Output the [x, y] coordinate of the center of the cell containing the given text.  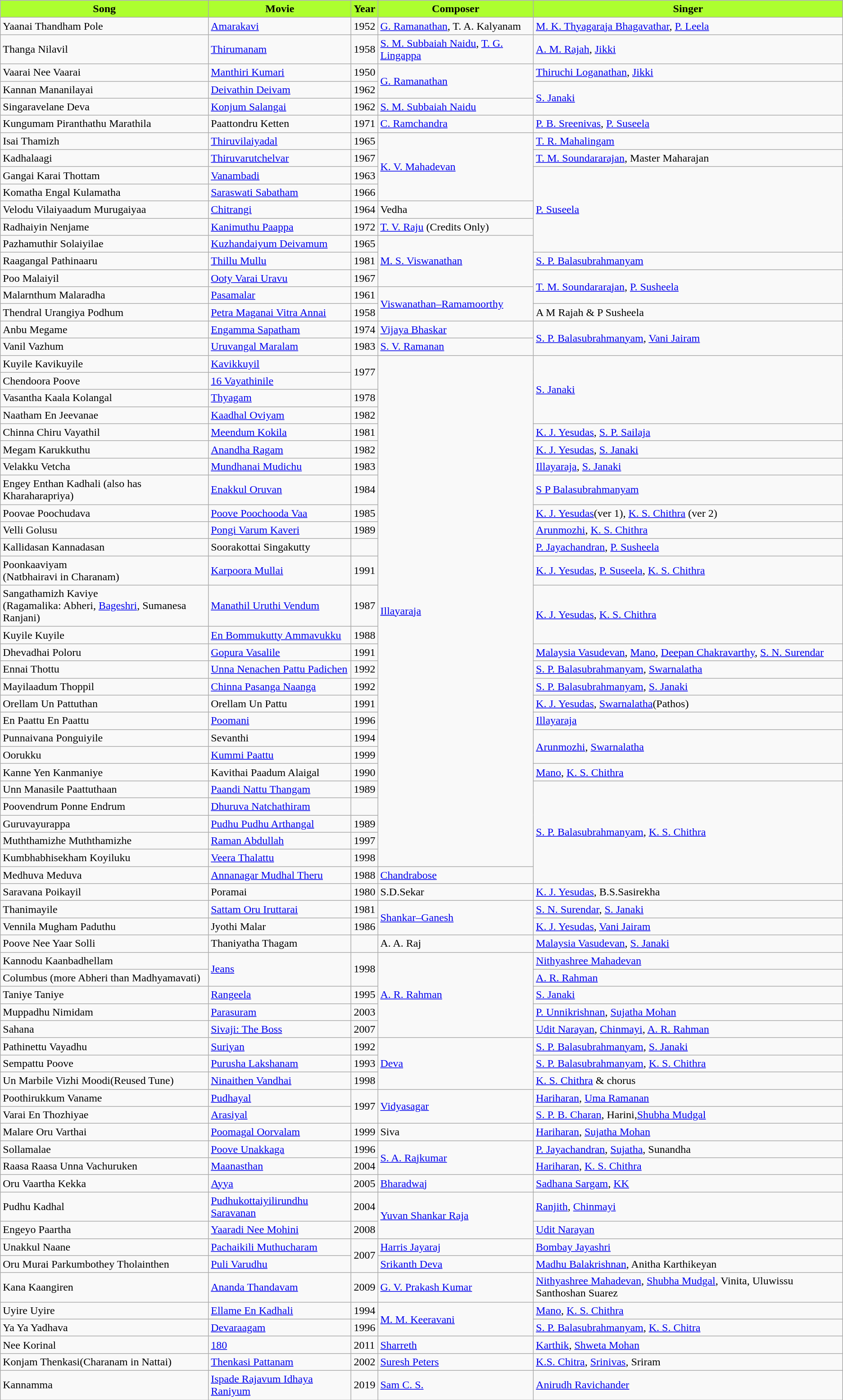
P. B. Sreenivas, P. Suseela [688, 124]
2003 [365, 1012]
Malaysia Vasudevan, S. Janaki [688, 944]
Sahana [104, 1029]
Udit Narayan, Chinmayi, A. R. Rahman [688, 1029]
Sadhana Sargam, KK [688, 1183]
G. V. Prakash Kumar [456, 1287]
Thenkasi Pattanam [280, 1362]
1952 [365, 26]
K. J. Yesudas, S. P. Sailaja [688, 432]
Poove Unakkaga [280, 1149]
Thyagam [280, 398]
Ninaithen Vandhai [280, 1080]
Paattondru Ketten [280, 124]
Year [365, 9]
Ellame En Kadhali [280, 1310]
Kanimuthu Paappa [280, 226]
Ya Ya Yadhava [104, 1328]
Vennila Mugham Paduthu [104, 926]
Kana Kaangiren [104, 1287]
A. M. Rajah, Jikki [688, 50]
Konjum Salangai [280, 107]
K. V. Mahadevan [456, 167]
1966 [365, 192]
Amarakavi [280, 26]
Suresh Peters [456, 1362]
Thillu Mullu [280, 261]
Pudhukottaiyilirundhu Saravanan [280, 1206]
Soorakottai Singakutty [280, 547]
Poovendrum Ponne Endrum [104, 806]
Bombay Jayashri [688, 1247]
Poonkaaviyam(Natbhairavi in Charanam) [104, 571]
Naatham En Jeevanae [104, 415]
Puli Varudhu [280, 1264]
Gangai Karai Thottam [104, 175]
Kallidasan Kannadasan [104, 547]
Orellam Un Pattuthan [104, 704]
Pudhayal [280, 1098]
P. Jayachandran, Sujatha, Sunandha [688, 1149]
Radhaiyin Nenjame [104, 226]
K. J. Yesudas, P. Suseela, K. S. Chithra [688, 571]
Unakkul Naane [104, 1247]
Ayya [280, 1183]
Chandrabose [456, 875]
Pudhu Pudhu Arthangal [280, 823]
Malare Oru Varthai [104, 1132]
Composer [456, 9]
M. K. Thyagaraja Bhagavathar, P. Leela [688, 26]
Kannan Mananilayai [104, 90]
G. Ramanathan, T. A. Kalyanam [456, 26]
Jyothi Malar [280, 926]
Engamma Sapatham [280, 330]
Singaravelane Deva [104, 107]
K. J. Yesudas, Swarnalatha(Pathos) [688, 704]
Komatha Engal Kulamatha [104, 192]
S. M. Subbaiah Naidu [456, 107]
Veera Thalattu [280, 858]
T. M. Soundararajan, P. Susheela [688, 287]
Muppadhu Nimidam [104, 1012]
1993 [365, 1063]
Kuzhandaiyum Deivamum [280, 244]
1964 [365, 209]
Nee Korinal [104, 1345]
Pachaikili Muthucharam [280, 1247]
Vaarai Nee Vaarai [104, 72]
Jeans [280, 969]
A M Rajah & P Susheela [688, 312]
Shankar–Ganesh [456, 918]
Ananda Thandavam [280, 1287]
Suriyan [280, 1046]
Velodu Vilaiyaadum Murugaiyaa [104, 209]
Oru Murai Parkumbothey Tholainthen [104, 1264]
2008 [365, 1230]
Ranjith, Chinmayi [688, 1206]
Sattam Oru Iruttarai [280, 909]
Poothirukkum Vaname [104, 1098]
Poove Poochooda Vaa [280, 513]
Mundhanai Mudichu [280, 466]
Engey Enthan Kadhali (also has Kharaharapriya) [104, 490]
Illayaraja, S. Janaki [688, 466]
Uruvangal Maralam [280, 347]
Karpoora Mullai [280, 571]
En Bommukutty Ammavukku [280, 635]
K.S. Chitra, Srinivas, Sriram [688, 1362]
Maanasthan [280, 1166]
Srikanth Deva [456, 1264]
1985 [365, 513]
16 Vayathinile [280, 381]
Sivaji: The Boss [280, 1029]
Enakkul Oruvan [280, 490]
Thendral Urangiya Podhum [104, 312]
Poovae Poochudava [104, 513]
1963 [365, 175]
P. Unnikrishnan, Sujatha Mohan [688, 1012]
Raman Abdullah [280, 841]
T. M. Soundararajan, Master Maharajan [688, 158]
Vedha [456, 209]
M. M. Keeravani [456, 1319]
Deva [456, 1063]
Orellam Un Pattu [280, 704]
Isai Thamizh [104, 141]
S.D.Sekar [456, 892]
Singer [688, 9]
Ispade Rajavum Idhaya Raniyum [280, 1385]
Thaniyatha Thagam [280, 944]
Thiruvilaiyadal [280, 141]
Engeyo Paartha [104, 1230]
Devaraagam [280, 1328]
T. V. Raju (Credits Only) [456, 226]
Deivathin Deivam [280, 90]
En Paattu En Paattu [104, 721]
Hariharan, Sujatha Mohan [688, 1132]
Kumbhabhisekham Koyiluku [104, 858]
Song [104, 9]
Sollamalae [104, 1149]
Dhuruva Natchathiram [280, 806]
Unna Nenachen Pattu Padichen [280, 669]
Kavikkuyil [280, 364]
1986 [365, 926]
Kannodu Kaanbadhellam [104, 961]
1950 [365, 72]
Anandha Ragam [280, 449]
Harris Jayaraj [456, 1247]
1980 [365, 892]
Vidyasagar [456, 1106]
Viswanathan–Ramamoorthy [456, 304]
1972 [365, 226]
T. R. Mahalingam [688, 141]
K. J. Yesudas(ver 1), K. S. Chithra (ver 2) [688, 513]
S. N. Surendar, S. Janaki [688, 909]
Saravana Poikayil [104, 892]
Varai En Thozhiyae [104, 1115]
Yaaradi Nee Mohini [280, 1230]
2009 [365, 1287]
1978 [365, 398]
Kummi Paattu [280, 755]
Raagangal Pathinaaru [104, 261]
S. P. Balasubrahmanyam [688, 261]
Vasantha Kaala Kolangal [104, 398]
Kuyile Kavikuyile [104, 364]
Uyire Uyire [104, 1310]
Chinna Pasanga Naanga [280, 686]
2011 [365, 1345]
Siva [456, 1132]
S. P. Balasubrahmanyam, Swarnalatha [688, 669]
1990 [365, 772]
Megam Karukkuthu [104, 449]
Oru Vaartha Kekka [104, 1183]
Kadhalaagi [104, 158]
Meendum Kokila [280, 432]
S. V. Ramanan [456, 347]
Un Marbile Vizhi Moodi(Reused Tune) [104, 1080]
C. Ramchandra [456, 124]
Columbus (more Abheri than Madhyamavati) [104, 978]
Petra Maganai Vitra Annai [280, 312]
Kannamma [104, 1385]
S. P. Balasubrahmanyam, Vani Jairam [688, 338]
Rangeela [280, 995]
180 [280, 1345]
Medhuva Meduva [104, 875]
1984 [365, 490]
Malarnthum Malaradha [104, 295]
G. Ramanathan [456, 81]
A. A. Raj [456, 944]
1974 [365, 330]
Arunmozhi, K. S. Chithra [688, 530]
Chinna Chiru Vayathil [104, 432]
Pathinettu Vayadhu [104, 1046]
Karthik, Shweta Mohan [688, 1345]
1995 [365, 995]
Sam C. S. [456, 1385]
S. M. Subbaiah Naidu, T. G. Lingappa [456, 50]
Ennai Thottu [104, 669]
Raasa Raasa Unna Vachuruken [104, 1166]
S P Balasubrahmanyam [688, 490]
Pongi Varum Kaveri [280, 530]
1987 [365, 606]
Nithyashree Mahadevan, Shubha Mudgal, Vinita, Uluwissu Santhoshan Suarez [688, 1287]
Dhevadhai Poloru [104, 652]
Vijaya Bhaskar [456, 330]
Unn Manasile Paattuthaan [104, 789]
Velli Golusu [104, 530]
Yaanai Thandham Pole [104, 26]
Nithyashree Mahadevan [688, 961]
Paandi Nattu Thangam [280, 789]
Oorukku [104, 755]
Anbu Megame [104, 330]
Saraswati Sabatham [280, 192]
K. J. Yesudas, B.S.Sasirekha [688, 892]
Sangathamizh Kaviye(Ragamalika: Abheri, Bageshri, Sumanesa Ranjani) [104, 606]
Arunmozhi, Swarnalatha [688, 746]
P. Jayachandran, P. Susheela [688, 547]
Poo Malaiyil [104, 278]
Hariharan, K. S. Chithra [688, 1166]
S. P. Balasubrahmanyam, K. S. Chitra [688, 1328]
Taniye Taniye [104, 995]
Sempattu Poove [104, 1063]
Chendoora Poove [104, 381]
M. S. Viswanathan [456, 261]
Yuvan Shankar Raja [456, 1215]
Sevanthi [280, 738]
Thirumanam [280, 50]
1971 [365, 124]
Vanil Vazhum [104, 347]
Poove Nee Yaar Solli [104, 944]
Kavithai Paadum Alaigal [280, 772]
2005 [365, 1183]
Udit Narayan [688, 1230]
Manathil Uruthi Vendum [280, 606]
Thiruchi Loganathan, Jikki [688, 72]
2002 [365, 1362]
P. Suseela [688, 209]
Pasamalar [280, 295]
Kanne Yen Kanmaniye [104, 772]
K. J. Yesudas, Vani Jairam [688, 926]
Pazhamuthir Solaiyilae [104, 244]
Bharadwaj [456, 1183]
Vanambadi [280, 175]
Parasuram [280, 1012]
Gopura Vasalile [280, 652]
Mayilaadum Thoppil [104, 686]
1961 [365, 295]
Guruvayurappa [104, 823]
K. J. Yesudas, S. Janaki [688, 449]
K. J. Yesudas, K. S. Chithra [688, 614]
Madhu Balakrishnan, Anitha Karthikeyan [688, 1264]
S. P. B. Charan, Harini,Shubha Mudgal [688, 1115]
Anirudh Ravichander [688, 1385]
Konjam Thenkasi(Charanam in Nattai) [104, 1362]
S. A. Rajkumar [456, 1158]
Pudhu Kadhal [104, 1206]
Kungumam Piranthathu Marathila [104, 124]
Purusha Lakshanam [280, 1063]
Hariharan, Uma Ramanan [688, 1098]
2019 [365, 1385]
Sharreth [456, 1345]
Punnaivana Ponguiyile [104, 738]
Poomagal Oorvalam [280, 1132]
Thanga Nilavil [104, 50]
1977 [365, 372]
Movie [280, 9]
Arasiyal [280, 1115]
Kuyile Kuyile [104, 635]
Malaysia Vasudevan, Mano, Deepan Chakravarthy, S. N. Surendar [688, 652]
Poramai [280, 892]
Velakku Vetcha [104, 466]
Thanimayile [104, 909]
Annanagar Mudhal Theru [280, 875]
Chitrangi [280, 209]
Thiruvarutchelvar [280, 158]
Muththamizhe Muththamizhe [104, 841]
Kaadhal Oviyam [280, 415]
K. S. Chithra & chorus [688, 1080]
Poomani [280, 721]
Manthiri Kumari [280, 72]
Ooty Varai Uravu [280, 278]
